Return [x, y] of the center of cell containing provided text 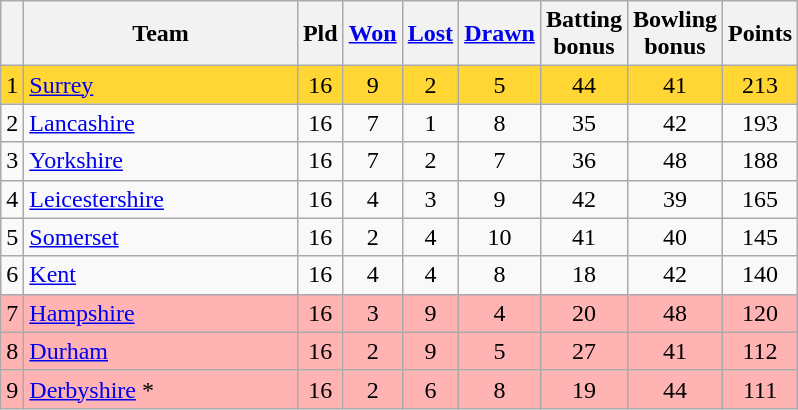
20 [584, 313]
193 [760, 123]
Derbyshire * [161, 389]
188 [760, 161]
36 [584, 161]
Surrey [161, 85]
10 [500, 237]
213 [760, 85]
27 [584, 351]
Team [161, 34]
145 [760, 237]
112 [760, 351]
Somerset [161, 237]
111 [760, 389]
Leicestershire [161, 199]
Drawn [500, 34]
35 [584, 123]
165 [760, 199]
18 [584, 275]
Hampshire [161, 313]
Batting bonus [584, 34]
39 [674, 199]
120 [760, 313]
Pld [320, 34]
Kent [161, 275]
Bowling bonus [674, 34]
Durham [161, 351]
Lost [430, 34]
19 [584, 389]
Lancashire [161, 123]
Yorkshire [161, 161]
Points [760, 34]
140 [760, 275]
40 [674, 237]
Won [372, 34]
